Determine the (x, y) coordinate at the center of the cell enclosing the given text.  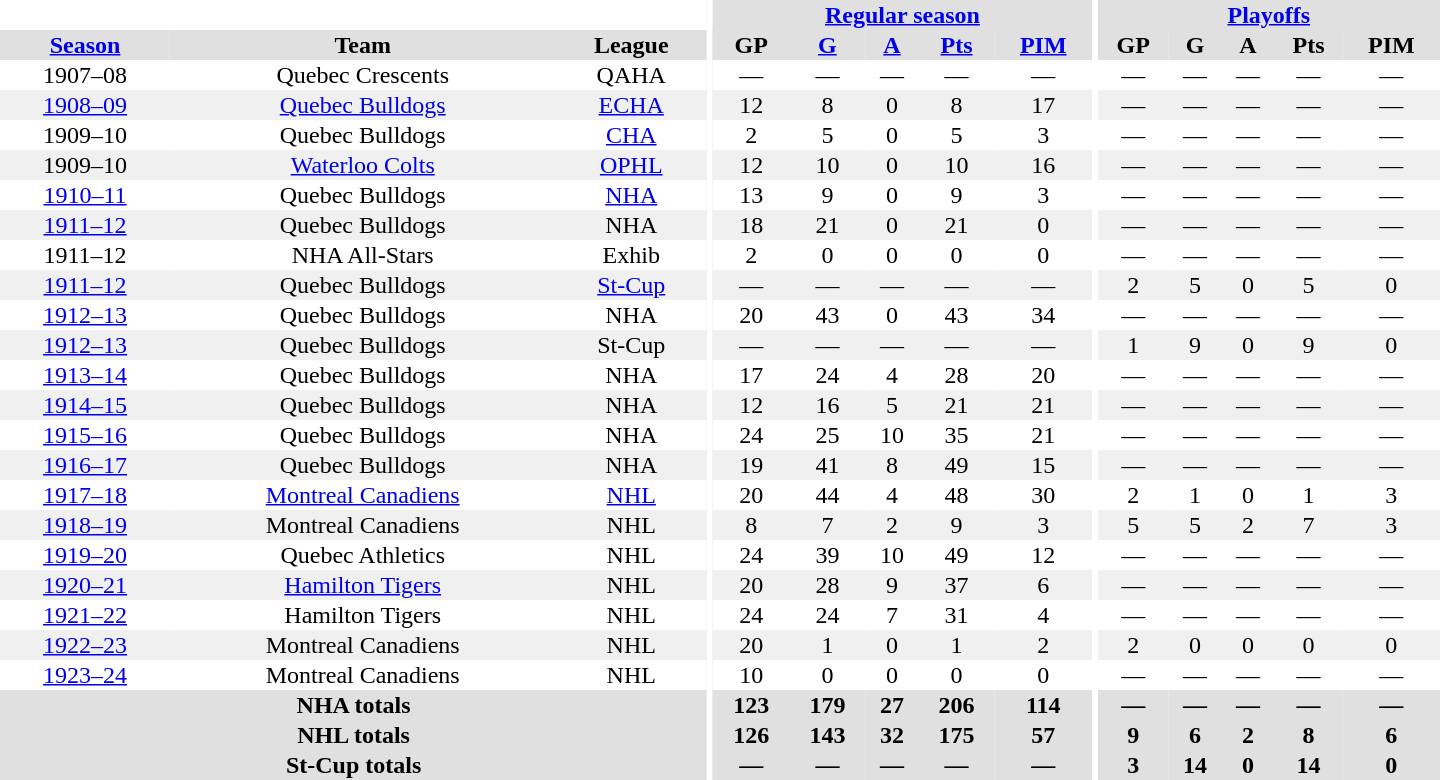
1914–15 (85, 405)
32 (892, 735)
Team (362, 45)
44 (827, 495)
NHA totals (354, 705)
Season (85, 45)
League (631, 45)
Exhib (631, 255)
41 (827, 465)
175 (956, 735)
37 (956, 585)
Waterloo Colts (362, 165)
NHA All-Stars (362, 255)
1920–21 (85, 585)
1918–19 (85, 525)
Regular season (902, 15)
30 (1044, 495)
1921–22 (85, 615)
1910–11 (85, 195)
Quebec Athletics (362, 555)
NHL totals (354, 735)
114 (1044, 705)
1917–18 (85, 495)
27 (892, 705)
1919–20 (85, 555)
13 (751, 195)
1907–08 (85, 75)
179 (827, 705)
ECHA (631, 105)
25 (827, 435)
18 (751, 225)
1908–09 (85, 105)
39 (827, 555)
206 (956, 705)
143 (827, 735)
35 (956, 435)
1915–16 (85, 435)
126 (751, 735)
1913–14 (85, 375)
48 (956, 495)
OPHL (631, 165)
CHA (631, 135)
Playoffs (1269, 15)
57 (1044, 735)
19 (751, 465)
123 (751, 705)
St-Cup totals (354, 765)
1923–24 (85, 675)
15 (1044, 465)
31 (956, 615)
Quebec Crescents (362, 75)
1922–23 (85, 645)
QAHA (631, 75)
1916–17 (85, 465)
34 (1044, 315)
